Pinpoint the cell where the given text exists, returning its [x, y] midpoint coordinate. 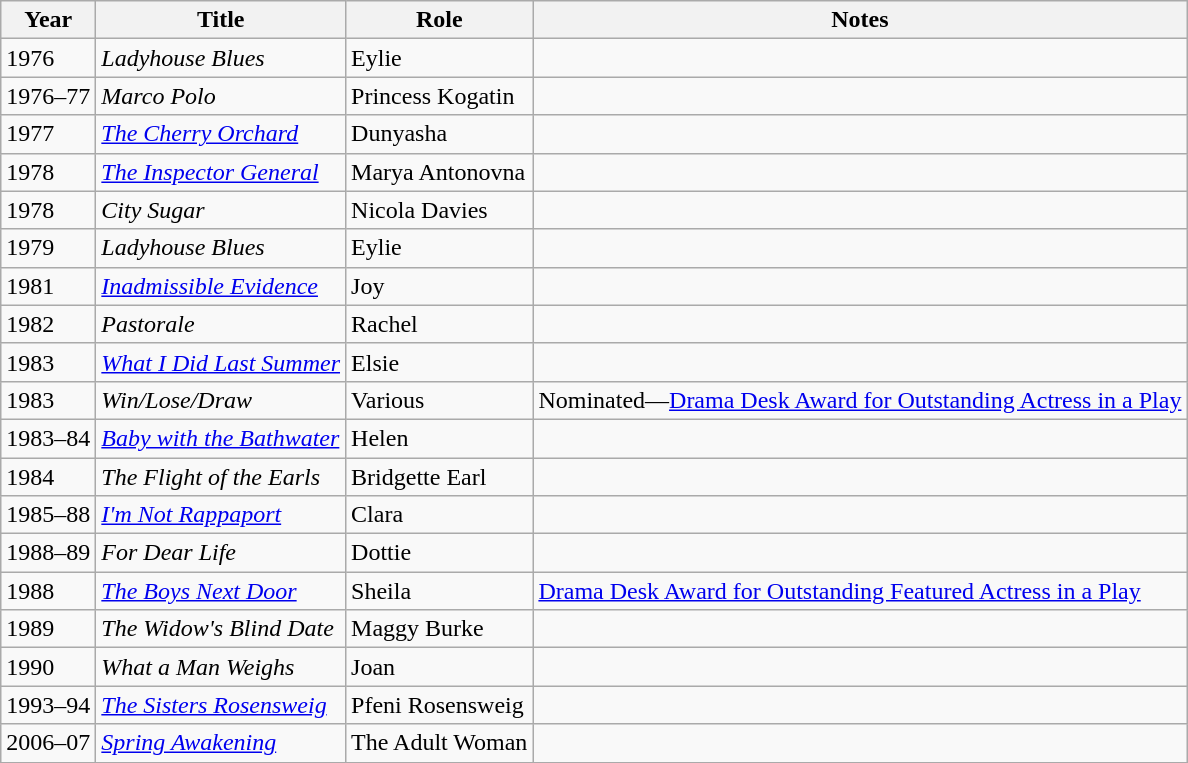
Sheila [440, 591]
1988–89 [48, 553]
Title [221, 20]
Notes [860, 20]
Nominated—Drama Desk Award for Outstanding Actress in a Play [860, 400]
Helen [440, 438]
1981 [48, 286]
Princess Kogatin [440, 96]
1989 [48, 629]
2006–07 [48, 743]
The Sisters Rosensweig [221, 705]
Inadmissible Evidence [221, 286]
1983–84 [48, 438]
What a Man Weighs [221, 667]
For Dear Life [221, 553]
1990 [48, 667]
I'm Not Rappaport [221, 515]
Spring Awakening [221, 743]
What I Did Last Summer [221, 362]
Clara [440, 515]
1977 [48, 134]
Pfeni Rosensweig [440, 705]
Dottie [440, 553]
The Widow's Blind Date [221, 629]
1988 [48, 591]
1985–88 [48, 515]
1976 [48, 58]
1984 [48, 477]
1993–94 [48, 705]
The Boys Next Door [221, 591]
City Sugar [221, 210]
Joan [440, 667]
Bridgette Earl [440, 477]
1976–77 [48, 96]
Various [440, 400]
Role [440, 20]
Dunyasha [440, 134]
Marya Antonovna [440, 172]
Drama Desk Award for Outstanding Featured Actress in a Play [860, 591]
Baby with the Bathwater [221, 438]
The Inspector General [221, 172]
Joy [440, 286]
Marco Polo [221, 96]
Rachel [440, 324]
1979 [48, 248]
Nicola Davies [440, 210]
Win/Lose/Draw [221, 400]
The Adult Woman [440, 743]
Pastorale [221, 324]
Elsie [440, 362]
Year [48, 20]
1982 [48, 324]
The Cherry Orchard [221, 134]
Maggy Burke [440, 629]
The Flight of the Earls [221, 477]
